Detect which cell encompasses the target text, then output its [x, y] center coordinate. 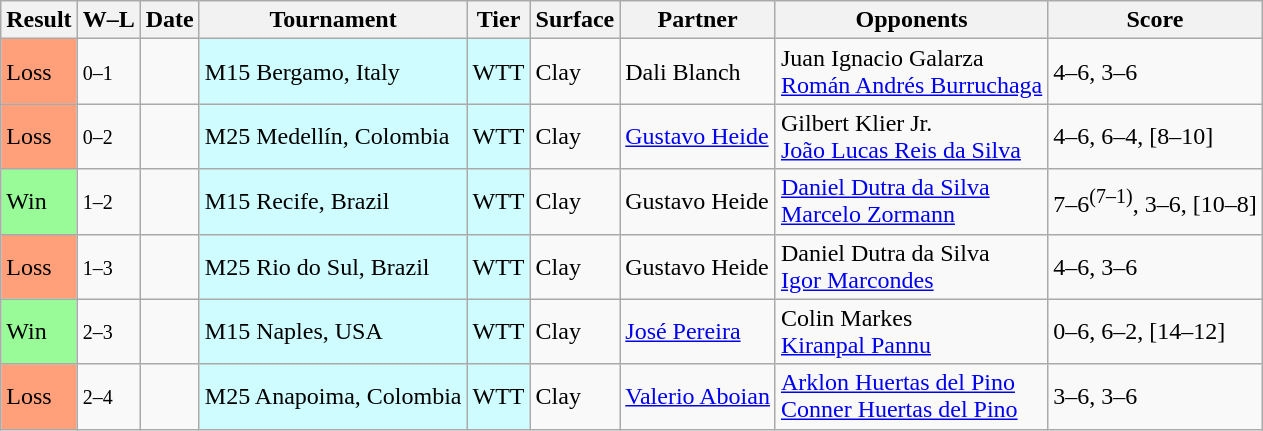
Score [1155, 20]
7–6(7–1), 3–6, [10–8] [1155, 202]
Arklon Huertas del Pino Conner Huertas del Pino [911, 396]
José Pereira [698, 332]
Tournament [333, 20]
Opponents [911, 20]
Partner [698, 20]
M15 Bergamo, Italy [333, 72]
0–1 [108, 72]
M15 Recife, Brazil [333, 202]
M25 Medellín, Colombia [333, 136]
Daniel Dutra da Silva Igor Marcondes [911, 266]
2–3 [108, 332]
3–6, 3–6 [1155, 396]
0–6, 6–2, [14–12] [1155, 332]
M25 Rio do Sul, Brazil [333, 266]
M15 Naples, USA [333, 332]
Tier [498, 20]
W–L [108, 20]
Colin Markes Kiranpal Pannu [911, 332]
Juan Ignacio Galarza Román Andrés Burruchaga [911, 72]
4–6, 6–4, [8–10] [1155, 136]
Valerio Aboian [698, 396]
1–2 [108, 202]
Result [39, 20]
M25 Anapoima, Colombia [333, 396]
2–4 [108, 396]
0–2 [108, 136]
Daniel Dutra da Silva Marcelo Zormann [911, 202]
1–3 [108, 266]
Date [170, 20]
Gilbert Klier Jr. João Lucas Reis da Silva [911, 136]
Surface [575, 20]
Dali Blanch [698, 72]
